Capture the cell that displays the provided text and extract its [X, Y] central coordinate. 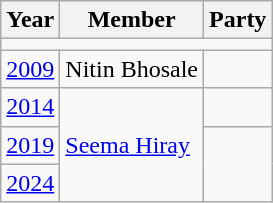
Nitin Bhosale [132, 69]
2024 [30, 183]
Member [132, 20]
2019 [30, 145]
2009 [30, 69]
Seema Hiray [132, 145]
Party [238, 20]
2014 [30, 107]
Year [30, 20]
